Pinpoint the cell where the given text exists, returning its (X, Y) midpoint coordinate. 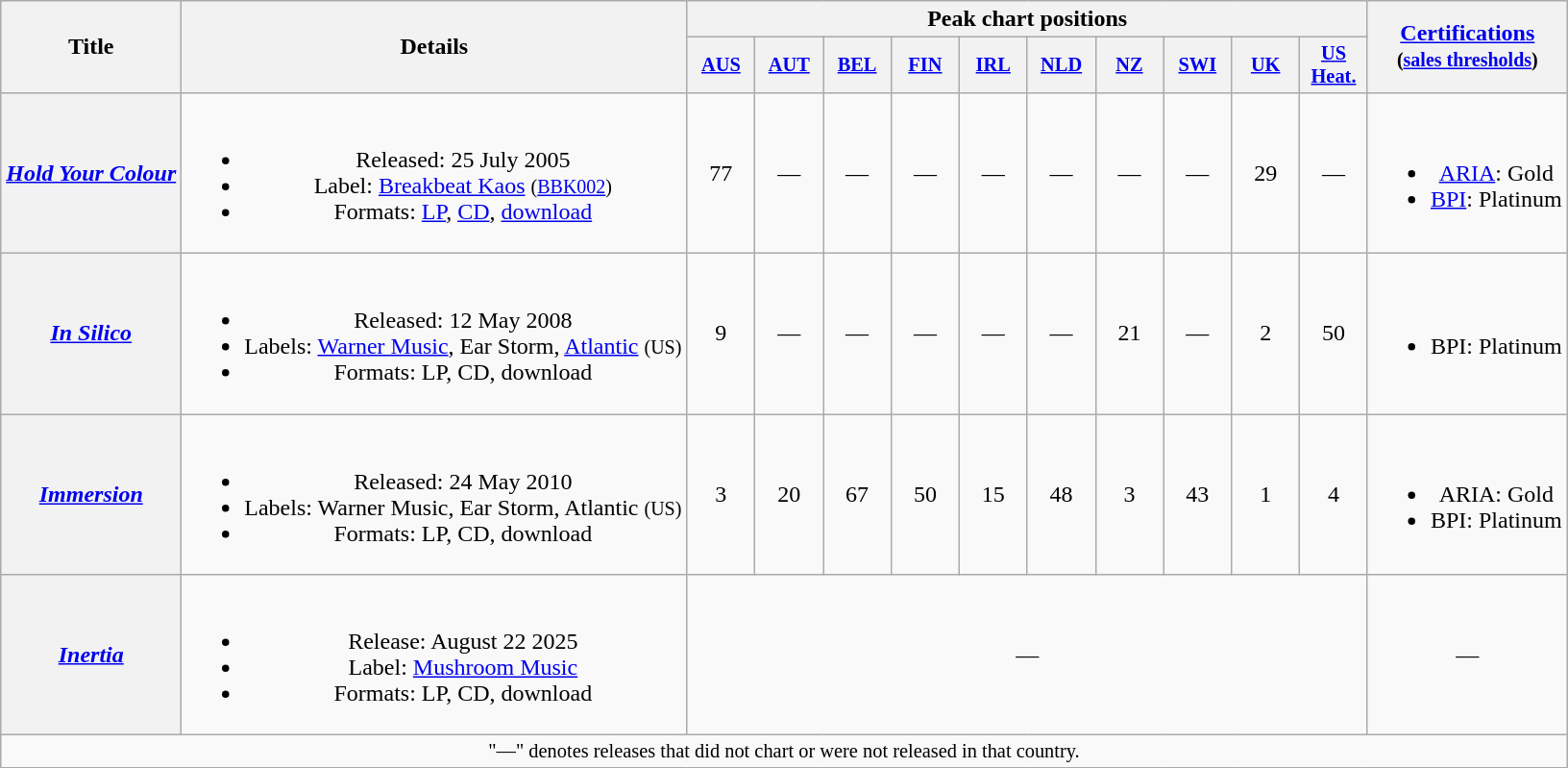
43 (1197, 494)
"—" denotes releases that did not chart or were not released in that country. (784, 752)
Release: August 22 2025Label: Mushroom MusicFormats: LP, CD, download (434, 656)
FIN (924, 65)
Inertia (91, 656)
UK (1266, 65)
AUT (790, 65)
NLD (1061, 65)
48 (1061, 494)
BPI: Platinum (1467, 334)
BEL (857, 65)
NZ (1130, 65)
USHeat. (1334, 65)
AUS (721, 65)
In Silico (91, 334)
Hold Your Colour (91, 173)
2 (1266, 334)
1 (1266, 494)
Released: 24 May 2010Labels: Warner Music, Ear Storm, Atlantic (US)Formats: LP, CD, download (434, 494)
4 (1334, 494)
Peak chart positions (1028, 19)
Certifications(sales thresholds) (1467, 47)
20 (790, 494)
67 (857, 494)
Title (91, 47)
21 (1130, 334)
Details (434, 47)
15 (993, 494)
29 (1266, 173)
SWI (1197, 65)
Released: 12 May 2008Labels: Warner Music, Ear Storm, Atlantic (US)Formats: LP, CD, download (434, 334)
9 (721, 334)
Immersion (91, 494)
Released: 25 July 2005Label: Breakbeat Kaos (BBK002)Formats: LP, CD, download (434, 173)
IRL (993, 65)
77 (721, 173)
